Find where the given text appears and provide that cell's center as (x, y) coordinate. 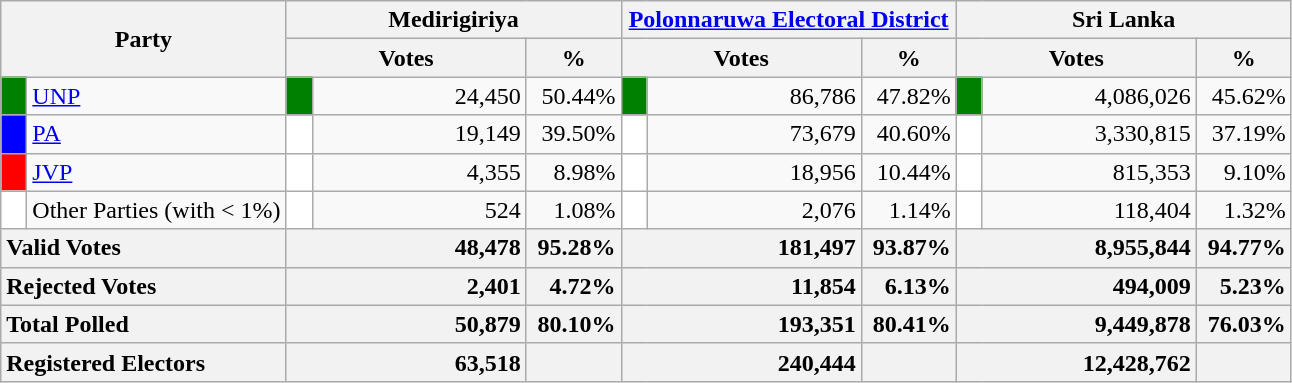
94.77% (1244, 248)
1.14% (908, 210)
48,478 (406, 248)
50.44% (574, 96)
86,786 (754, 96)
494,009 (1076, 286)
1.32% (1244, 210)
9.10% (1244, 172)
3,330,815 (1089, 134)
9,449,878 (1076, 324)
Sri Lanka (1124, 20)
4.72% (574, 286)
6.13% (908, 286)
11,854 (741, 286)
Total Polled (144, 324)
5.23% (1244, 286)
PA (156, 134)
80.41% (908, 324)
8.98% (574, 172)
193,351 (741, 324)
73,679 (754, 134)
JVP (156, 172)
Registered Electors (144, 362)
39.50% (574, 134)
93.87% (908, 248)
2,076 (754, 210)
47.82% (908, 96)
80.10% (574, 324)
10.44% (908, 172)
76.03% (1244, 324)
524 (419, 210)
63,518 (406, 362)
4,355 (419, 172)
50,879 (406, 324)
Rejected Votes (144, 286)
UNP (156, 96)
12,428,762 (1076, 362)
37.19% (1244, 134)
Valid Votes (144, 248)
95.28% (574, 248)
Other Parties (with < 1%) (156, 210)
1.08% (574, 210)
Medirigiriya (454, 20)
118,404 (1089, 210)
Party (144, 39)
40.60% (908, 134)
18,956 (754, 172)
815,353 (1089, 172)
4,086,026 (1089, 96)
45.62% (1244, 96)
19,149 (419, 134)
2,401 (406, 286)
24,450 (419, 96)
Polonnaruwa Electoral District (788, 20)
181,497 (741, 248)
240,444 (741, 362)
8,955,844 (1076, 248)
